Search for the cell housing the specified text and yield its [X, Y] center coordinate. 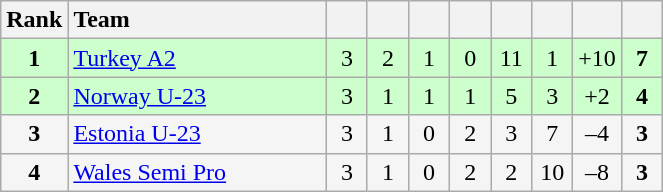
–4 [598, 134]
+2 [598, 96]
Norway U-23 [198, 96]
5 [512, 96]
Rank [34, 20]
Estonia U-23 [198, 134]
10 [552, 172]
Team [198, 20]
Wales Semi Pro [198, 172]
Turkey A2 [198, 58]
+10 [598, 58]
11 [512, 58]
–8 [598, 172]
